Scan for the cell matching the given text and deliver its [x, y] coordinate at center. 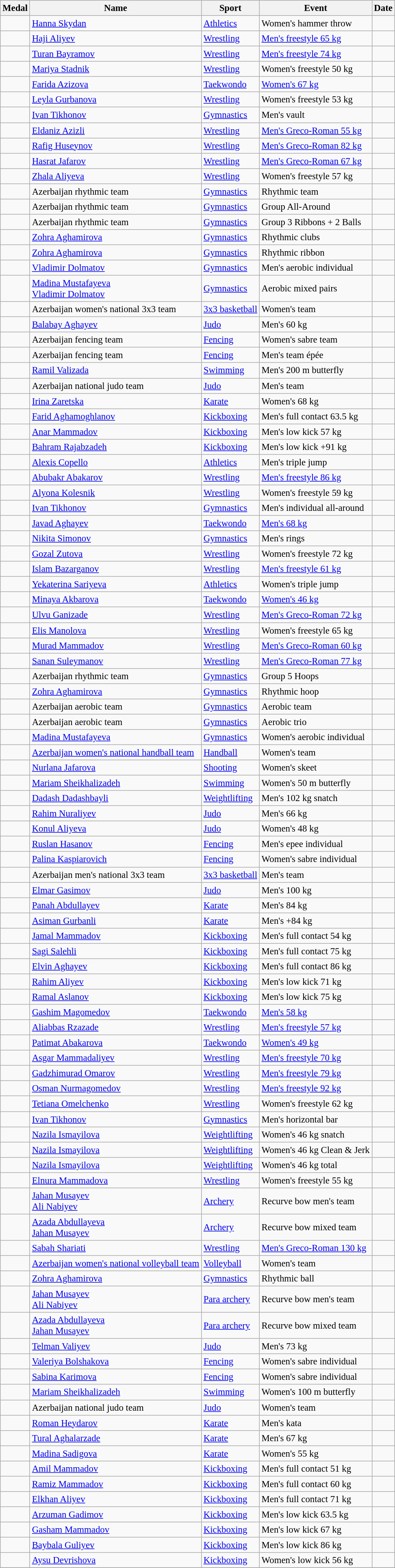
Elvin Aghayev [115, 966]
Turan Bayramov [115, 54]
Men's rings [315, 539]
Men's individual all-around [315, 508]
Men's 58 kg [315, 1012]
Konul Aliyeva [115, 829]
Irina Zaretska [115, 401]
Men's 60 kg [315, 325]
Aliabbas Rzazade [115, 1027]
Women's freestyle 62 kg [315, 1104]
Men's freestyle 57 kg [315, 1027]
Javad Aghayev [115, 523]
Men's vault [315, 115]
Arzuman Gadimov [115, 1514]
Dadash Dadashbayli [115, 798]
Men's freestyle 70 kg [315, 1058]
Medal [15, 8]
Women's skeet [315, 768]
Women's low kick 56 kg [315, 1560]
Patimat Abakarova [115, 1043]
Mariya Stadnik [115, 69]
Men's +84 kg [315, 921]
Men's full contact 71 kg [315, 1499]
Aerobic trio [315, 722]
Elis Manolova [115, 630]
Men's freestyle 86 kg [315, 478]
Asgar Mammadaliyev [115, 1058]
Women's 46 kg [315, 599]
Shooting [230, 768]
Men's full contact 86 kg [315, 966]
Aysu Devrishova [115, 1560]
Gadzhimurad Omarov [115, 1073]
Men's 68 kg [315, 523]
Men's 200 m butterfly [315, 371]
Men's freestyle 92 kg [315, 1089]
Name [115, 8]
Azerbaijan men's national 3x3 team [115, 875]
Tetiana Omelchenko [115, 1104]
Women's 49 kg [315, 1043]
Madina Mustafayeva [115, 737]
Men's 67 kg [315, 1438]
Rhythmic hoop [315, 691]
Gozal Zutova [115, 554]
Women's 46 kg Clean & Jerk [315, 1150]
Ramil Valizada [115, 371]
Elkhan Aliyev [115, 1499]
Rafig Huseynov [115, 146]
Men's Greco-Roman 67 kg [315, 161]
Ramiz Mammadov [115, 1484]
Women's 55 kg [315, 1453]
Gasham Mammadov [115, 1530]
Asiman Gurbanli [115, 921]
Abubakr Abakarov [115, 478]
Rahim Aliyev [115, 982]
Men's team épée [315, 355]
Women's 46 kg snatch [315, 1134]
Men's Greco-Roman 60 kg [315, 645]
Men's full contact 54 kg [315, 936]
Men's triple jump [315, 462]
Men's full contact 63.5 kg [315, 416]
Men's kata [315, 1423]
Hasrat Jafarov [115, 161]
Hanna Skydan [115, 24]
Telman Valiyev [115, 1346]
Sabah Shariati [115, 1248]
Men's 66 kg [315, 814]
Haji Aliyev [115, 39]
Men's horizontal bar [315, 1119]
Aerobic mixed pairs [315, 289]
Rhythmic clubs [315, 237]
Women's hammer throw [315, 24]
Elnura Mammadova [115, 1180]
Date [383, 8]
Men's aerobic individual [315, 268]
Group 3 Ribbons + 2 Balls [315, 222]
Ramal Aslanov [115, 997]
Men's Greco-Roman 130 kg [315, 1248]
Men's low kick +91 kg [315, 447]
Group 5 Hoops [315, 676]
Islam Bazarganov [115, 569]
Men's 102 kg snatch [315, 798]
Madina MustafayevaVladimir Dolmatov [115, 289]
Men's Greco-Roman 77 kg [315, 661]
Women's triple jump [315, 584]
Zhala Aliyeva [115, 176]
Rahim Nuraliyev [115, 814]
Men's freestyle 74 kg [315, 54]
Men's low kick 86 kg [315, 1545]
Women's sabre team [315, 340]
Anar Mammadov [115, 432]
Gashim Magomedov [115, 1012]
Osman Nurmagomedov [115, 1089]
Men's freestyle 79 kg [315, 1073]
Palina Kaspiarovich [115, 860]
Women's 100 m butterfly [315, 1392]
Sagi Salehli [115, 951]
Women's freestyle 72 kg [315, 554]
Women's freestyle 57 kg [315, 176]
Azerbaijan women's national 3x3 team [115, 309]
Ulvu Ganizade [115, 615]
Rhythmic ribbon [315, 252]
Men's low kick 71 kg [315, 982]
Women's 48 kg [315, 829]
Bahram Rajabzadeh [115, 447]
Murad Mammadov [115, 645]
Nikita Simonov [115, 539]
Men's low kick 63.5 kg [315, 1514]
Women's freestyle 65 kg [315, 630]
Men's full contact 75 kg [315, 951]
Roman Heydarov [115, 1423]
Yekaterina Sariyeva [115, 584]
Men's Greco-Roman 82 kg [315, 146]
Baybala Guliyev [115, 1545]
Farid Aghamoghlanov [115, 416]
Event [315, 8]
Men's epee individual [315, 844]
Men's 73 kg [315, 1346]
Men's Greco-Roman 72 kg [315, 615]
Panah Abdullayev [115, 905]
Women's 67 kg [315, 85]
Sanan Suleymanov [115, 661]
Rhythmic ball [315, 1279]
Sport [230, 8]
Azerbaijan women's national volleyball team [115, 1263]
Handball [230, 752]
Alyona Kolesnik [115, 493]
Nurlana Jafarova [115, 768]
Men's freestyle 61 kg [315, 569]
Leyla Gurbanova [115, 100]
Jamal Mammadov [115, 936]
Eldaniz Azizli [115, 130]
Group All-Around [315, 207]
Men's Greco-Roman 55 kg [315, 130]
Vladimir Dolmatov [115, 268]
Men's full contact 60 kg [315, 1484]
Women's 46 kg total [315, 1165]
Women's aerobic individual [315, 737]
Men's 100 kg [315, 890]
Women's freestyle 50 kg [315, 69]
Amil Mammadov [115, 1469]
Tural Aghalarzade [115, 1438]
Madina Sadigova [115, 1453]
Ruslan Hasanov [115, 844]
Women's 68 kg [315, 401]
Valeriya Bolshakova [115, 1362]
Azerbaijan women's national handball team [115, 752]
Women's freestyle 59 kg [315, 493]
Rhythmic team [315, 191]
Women's 50 m butterfly [315, 783]
Men's freestyle 65 kg [315, 39]
Men's 84 kg [315, 905]
Men's low kick 75 kg [315, 997]
Volleyball [230, 1263]
Farida Azizova [115, 85]
Men's low kick 67 kg [315, 1530]
Men's full contact 51 kg [315, 1469]
Women's freestyle 55 kg [315, 1180]
Elmar Gasimov [115, 890]
Aerobic team [315, 707]
Men's low kick 57 kg [315, 432]
Women's freestyle 53 kg [315, 100]
Sabina Karimova [115, 1377]
Minaya Akbarova [115, 599]
Alexis Copello [115, 462]
Balabay Aghayev [115, 325]
